Detect which cell encompasses the target text, then output its (X, Y) center coordinate. 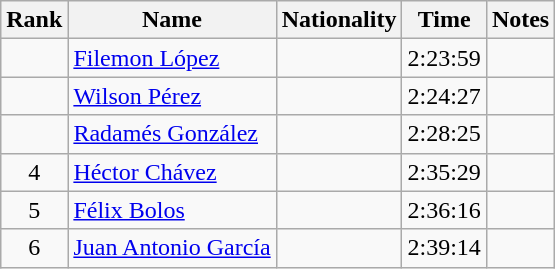
2:24:27 (444, 96)
Time (444, 20)
Wilson Pérez (172, 96)
Nationality (339, 20)
Name (172, 20)
6 (34, 248)
Radamés González (172, 134)
Filemon López (172, 58)
Juan Antonio García (172, 248)
2:28:25 (444, 134)
Félix Bolos (172, 210)
Notes (520, 20)
2:36:16 (444, 210)
4 (34, 172)
2:23:59 (444, 58)
5 (34, 210)
Héctor Chávez (172, 172)
Rank (34, 20)
2:35:29 (444, 172)
2:39:14 (444, 248)
